Extract the (x, y) coordinate from the center of the cell holding the provided text.  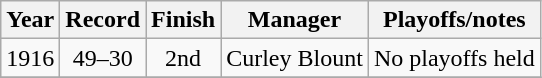
Year (30, 20)
49–30 (103, 58)
1916 (30, 58)
Curley Blount (295, 58)
Playoffs/notes (454, 20)
Manager (295, 20)
Finish (184, 20)
No playoffs held (454, 58)
Record (103, 20)
2nd (184, 58)
